For the text-containing cell, return its midpoint in (x, y) coordinate format. 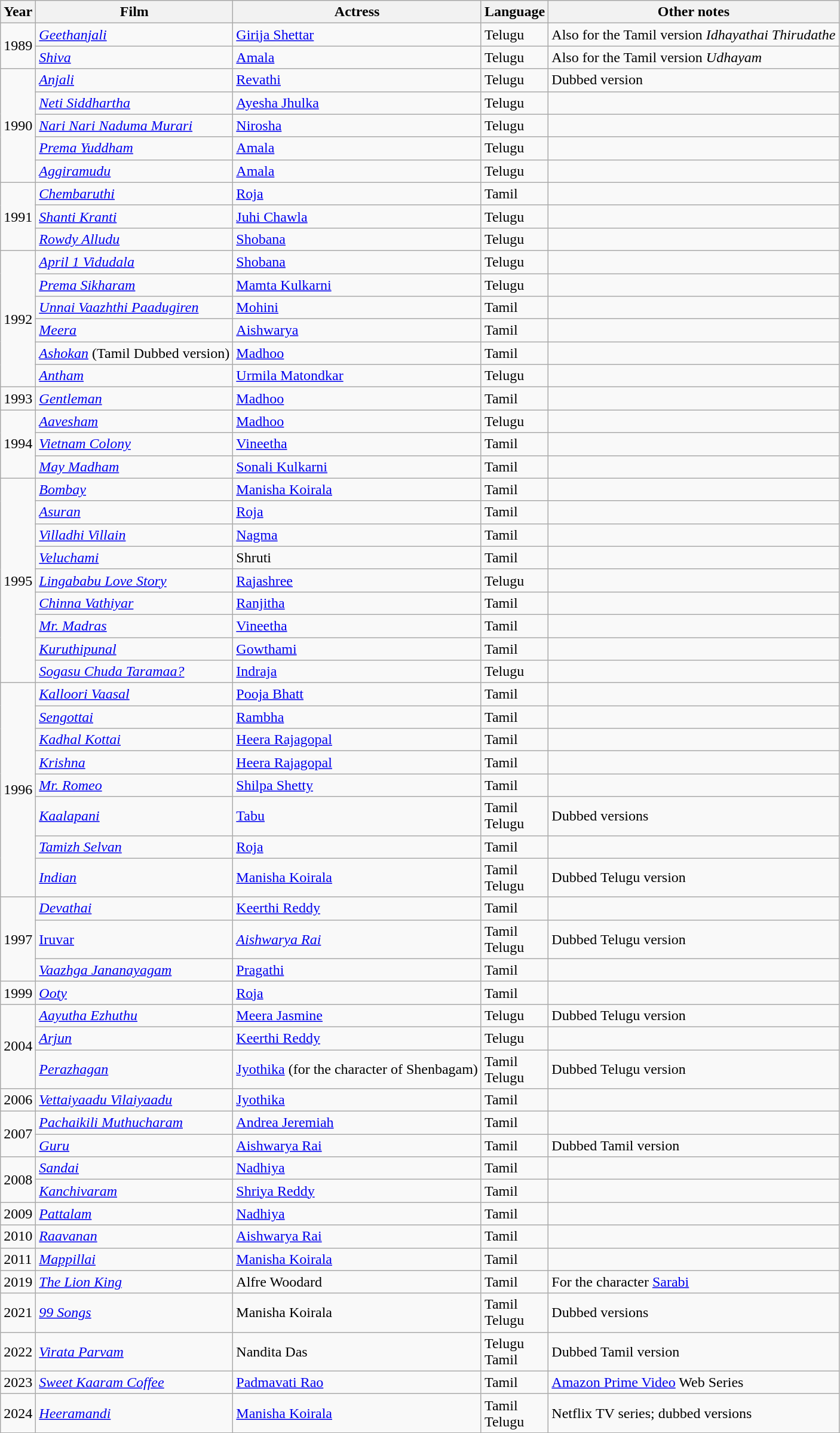
April 1 Vidudala (134, 262)
Lingababu Love Story (134, 580)
Mappillai (134, 1259)
Language (514, 12)
2009 (18, 1214)
Netflix TV series; dubbed versions (694, 1413)
Meera (134, 330)
99 Songs (134, 1312)
Rambha (357, 717)
2024 (18, 1413)
Ayesha Jhulka (357, 103)
Krishna (134, 763)
Jyothika (357, 1100)
2011 (18, 1259)
Jyothika (for the character of Shenbagam) (357, 1068)
Vettaiyaadu Vilaiyaadu (134, 1100)
Actress (357, 12)
Neti Siddhartha (134, 103)
Aayutha Ezhuthu (134, 1015)
Pragathi (357, 970)
Alfre Woodard (357, 1282)
Iruvar (134, 939)
1992 (18, 319)
Shilpa Shetty (357, 785)
1993 (18, 399)
2008 (18, 1180)
Mr. Madras (134, 626)
Antham (134, 376)
2021 (18, 1312)
1989 (18, 46)
2004 (18, 1046)
Sengottai (134, 717)
Ooty (134, 993)
Guru (134, 1146)
Sweet Kaaram Coffee (134, 1382)
Kalloori Vaasal (134, 694)
Indraja (357, 672)
Revathi (357, 80)
Sogasu Chuda Taramaa? (134, 672)
1991 (18, 216)
2023 (18, 1382)
Padmavati Rao (357, 1382)
Villadhi Villain (134, 535)
2010 (18, 1236)
Andrea Jeremiah (357, 1123)
Girija Shettar (357, 35)
Urmila Matondkar (357, 376)
Tabu (357, 816)
Mamta Kulkarni (357, 285)
2019 (18, 1282)
Kuruthipunal (134, 648)
Year (18, 12)
Veluchami (134, 558)
Asuran (134, 512)
Aggiramudu (134, 171)
Shriya Reddy (357, 1191)
TeluguTamil (514, 1352)
2022 (18, 1352)
1995 (18, 581)
Kanchivaram (134, 1191)
Geethanjali (134, 35)
Indian (134, 877)
Bombay (134, 489)
Other notes (694, 12)
Dubbed version (694, 80)
Arjun (134, 1038)
Kadhal Kottai (134, 740)
Rowdy Alludu (134, 239)
Anjali (134, 80)
Sonali Kulkarni (357, 467)
2007 (18, 1134)
Also for the Tamil version Udhayam (694, 57)
Virata Parvam (134, 1352)
Nirosha (357, 125)
Mr. Romeo (134, 785)
Nandita Das (357, 1352)
1997 (18, 939)
Shruti (357, 558)
Vaazhga Jananayagam (134, 970)
Gentleman (134, 399)
May Madham (134, 467)
1990 (18, 125)
Prema Sikharam (134, 285)
Sandai (134, 1168)
Chembaruthi (134, 194)
Also for the Tamil version Idhayathai Thirudathe (694, 35)
Vietnam Colony (134, 444)
Shanti Kranti (134, 216)
The Lion King (134, 1282)
Pachaikili Muthucharam (134, 1123)
Mohini (357, 308)
Unnai Vaazhthi Paadugiren (134, 308)
Prema Yuddham (134, 148)
Chinna Vathiyar (134, 603)
1999 (18, 993)
1994 (18, 444)
Meera Jasmine (357, 1015)
Raavanan (134, 1236)
1996 (18, 790)
Nari Nari Naduma Murari (134, 125)
Ranjitha (357, 603)
Devathai (134, 908)
Nagma (357, 535)
Juhi Chawla (357, 216)
Shiva (134, 57)
Aishwarya (357, 330)
Kaalapani (134, 816)
Perazhagan (134, 1068)
Ashokan (Tamil Dubbed version) (134, 353)
Aavesham (134, 421)
Pattalam (134, 1214)
Amazon Prime Video Web Series (694, 1382)
For the character Sarabi (694, 1282)
Tamizh Selvan (134, 847)
Pooja Bhatt (357, 694)
2006 (18, 1100)
Rajashree (357, 580)
Gowthami (357, 648)
Film (134, 12)
Heeramandi (134, 1413)
